Identify which cell holds the provided text, then report its [x, y] central coordinate. 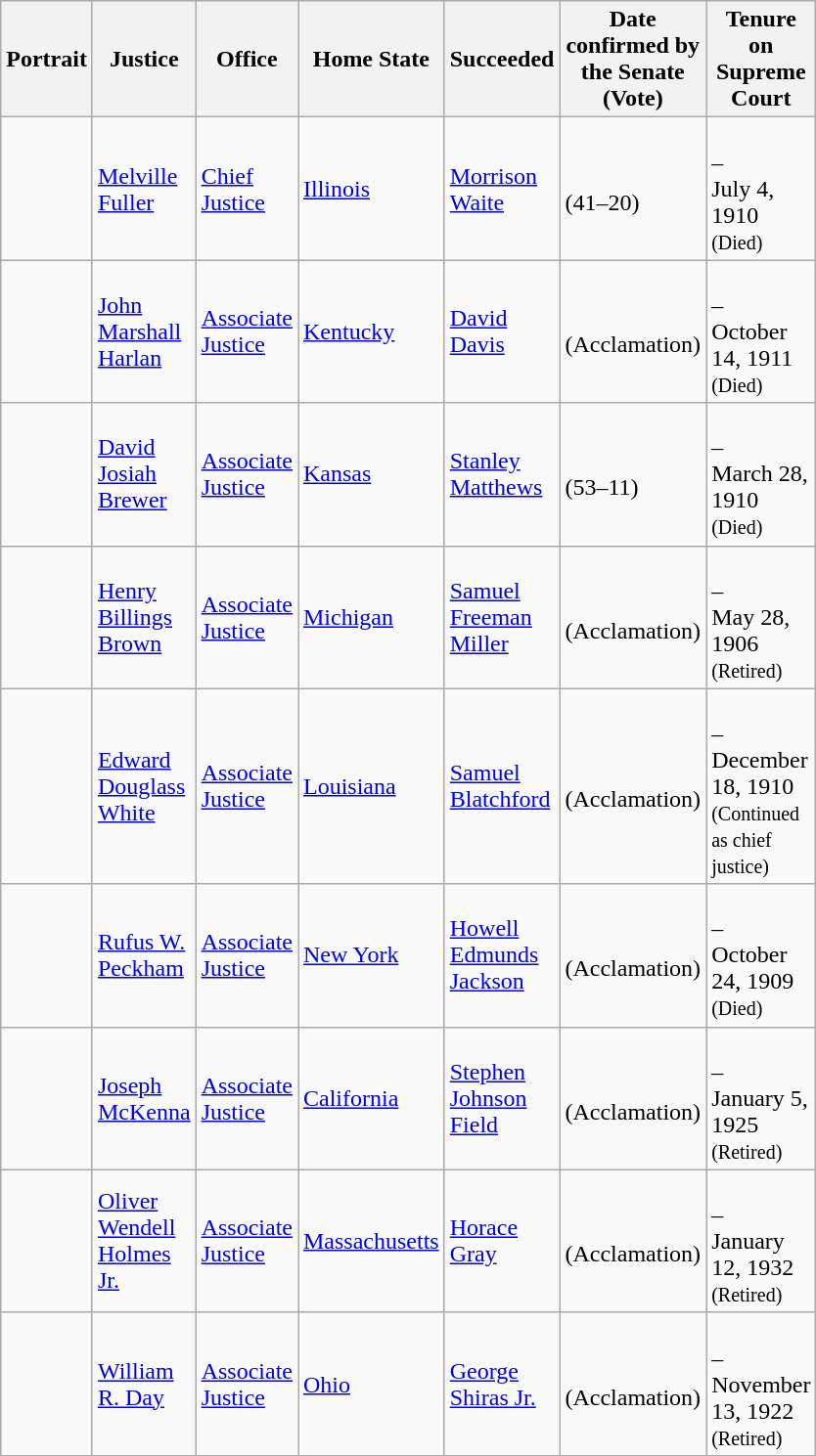
David Josiah Brewer [144, 474]
Chief Justice [247, 189]
Stephen Johnson Field [502, 1098]
–November 13, 1922(Retired) [761, 1384]
Samuel Freeman Miller [502, 617]
Morrison Waite [502, 189]
Date confirmed by the Senate(Vote) [633, 59]
John Marshall Harlan [144, 331]
California [371, 1098]
Succeeded [502, 59]
Joseph McKenna [144, 1098]
Kentucky [371, 331]
Louisiana [371, 786]
Ohio [371, 1384]
Henry Billings Brown [144, 617]
–October 14, 1911(Died) [761, 331]
Stanley Matthews [502, 474]
Samuel Blatchford [502, 786]
David Davis [502, 331]
–October 24, 1909(Died) [761, 955]
George Shiras Jr. [502, 1384]
(53–11) [633, 474]
William R. Day [144, 1384]
Home State [371, 59]
–July 4, 1910(Died) [761, 189]
Howell Edmunds Jackson [502, 955]
Edward Douglass White [144, 786]
Portrait [47, 59]
–December 18, 1910(Continued as chief justice) [761, 786]
Office [247, 59]
–May 28, 1906(Retired) [761, 617]
Melville Fuller [144, 189]
Tenure on Supreme Court [761, 59]
–January 5, 1925(Retired) [761, 1098]
New York [371, 955]
(41–20) [633, 189]
–March 28, 1910(Died) [761, 474]
Illinois [371, 189]
Horace Gray [502, 1241]
Rufus W. Peckham [144, 955]
Massachusetts [371, 1241]
Justice [144, 59]
Kansas [371, 474]
Oliver Wendell Holmes Jr. [144, 1241]
Michigan [371, 617]
–January 12, 1932(Retired) [761, 1241]
